Find where the given text appears and provide that cell's center as (X, Y) coordinate. 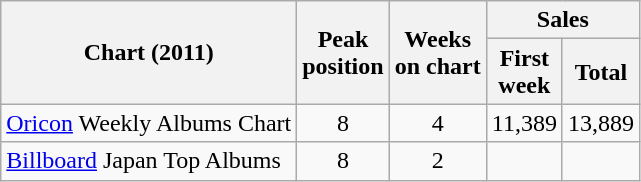
Peakposition (343, 52)
Sales (562, 20)
Firstweek (524, 72)
Chart (2011) (149, 52)
2 (438, 161)
Oricon Weekly Albums Chart (149, 123)
4 (438, 123)
11,389 (524, 123)
Total (600, 72)
13,889 (600, 123)
Billboard Japan Top Albums (149, 161)
Weekson chart (438, 52)
